Locate the cell with the specified text and output its [X, Y] center coordinate. 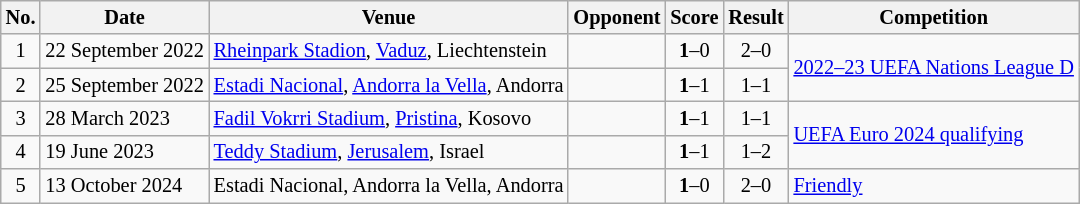
Friendly [934, 186]
28 March 2023 [124, 118]
25 September 2022 [124, 85]
13 October 2024 [124, 186]
19 June 2023 [124, 152]
1–2 [756, 152]
2022–23 UEFA Nations League D [934, 68]
Score [694, 17]
3 [21, 118]
Competition [934, 17]
Opponent [616, 17]
2 [21, 85]
5 [21, 186]
Venue [389, 17]
Teddy Stadium, Jerusalem, Israel [389, 152]
22 September 2022 [124, 51]
No. [21, 17]
Date [124, 17]
1 [21, 51]
4 [21, 152]
Result [756, 17]
UEFA Euro 2024 qualifying [934, 134]
Rheinpark Stadion, Vaduz, Liechtenstein [389, 51]
Fadil Vokrri Stadium, Pristina, Kosovo [389, 118]
